Locate the cell with the specified text and output its [x, y] center coordinate. 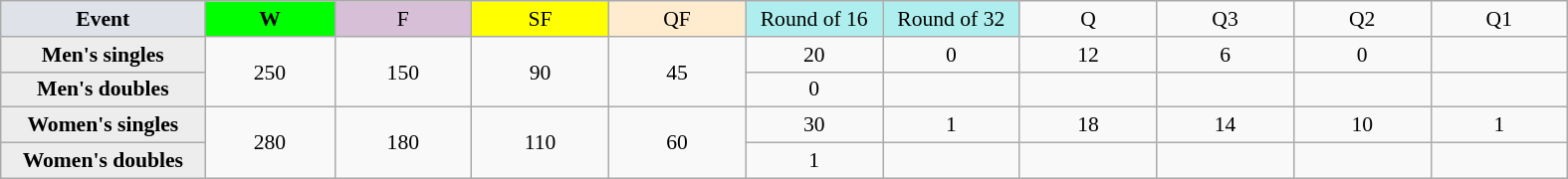
10 [1362, 125]
W [270, 19]
F [403, 19]
18 [1088, 125]
Round of 16 [814, 19]
Women's singles [104, 125]
30 [814, 125]
Q [1088, 19]
20 [814, 55]
Q3 [1226, 19]
6 [1226, 55]
60 [677, 143]
QF [677, 19]
150 [403, 72]
Q1 [1499, 19]
Women's doubles [104, 161]
Men's doubles [104, 89]
Q2 [1362, 19]
Men's singles [104, 55]
250 [270, 72]
180 [403, 143]
Event [104, 19]
45 [677, 72]
280 [270, 143]
12 [1088, 55]
90 [541, 72]
14 [1226, 125]
SF [541, 19]
110 [541, 143]
Round of 32 [951, 19]
